Identify which cell holds the provided text, then report its (x, y) central coordinate. 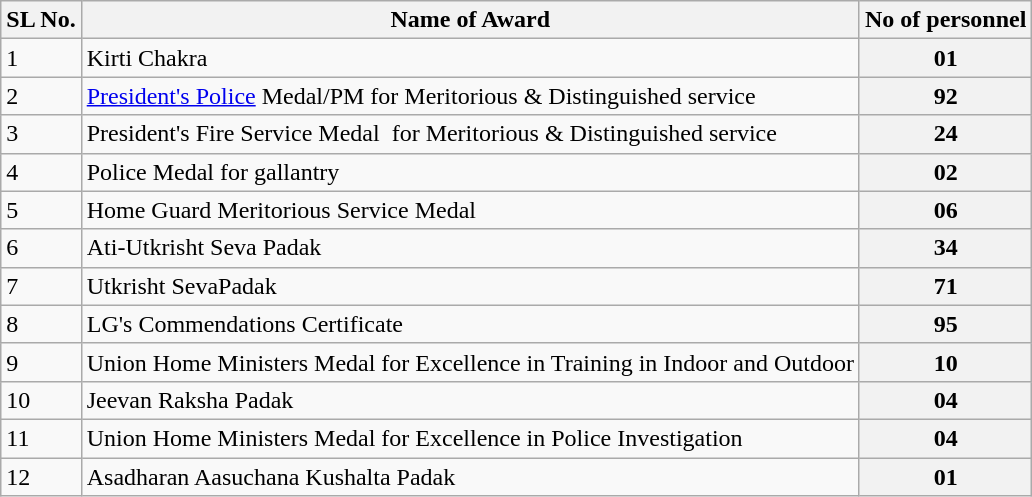
3 (41, 134)
Union Home Ministers Medal for Excellence in Training in Indoor and Outdoor (470, 362)
71 (945, 286)
34 (945, 248)
1 (41, 58)
5 (41, 210)
Utkrisht SevaPadak (470, 286)
92 (945, 96)
Asadharan Aasuchana Kushalta Padak (470, 477)
12 (41, 477)
8 (41, 324)
06 (945, 210)
24 (945, 134)
95 (945, 324)
Kirti Chakra (470, 58)
02 (945, 172)
6 (41, 248)
11 (41, 438)
Ati-Utkrisht Seva Padak (470, 248)
No of personnel (945, 20)
Home Guard Meritorious Service Medal (470, 210)
President's Fire Service Medal for Meritorious & Distinguished service (470, 134)
2 (41, 96)
SL No. (41, 20)
4 (41, 172)
9 (41, 362)
President's Police Medal/PM for Meritorious & Distinguished service (470, 96)
7 (41, 286)
LG's Commendations Certificate (470, 324)
Union Home Ministers Medal for Excellence in Police Investigation (470, 438)
Name of Award (470, 20)
Police Medal for gallantry (470, 172)
Jeevan Raksha Padak (470, 400)
